Find where the given text appears and provide that cell's center as [x, y] coordinate. 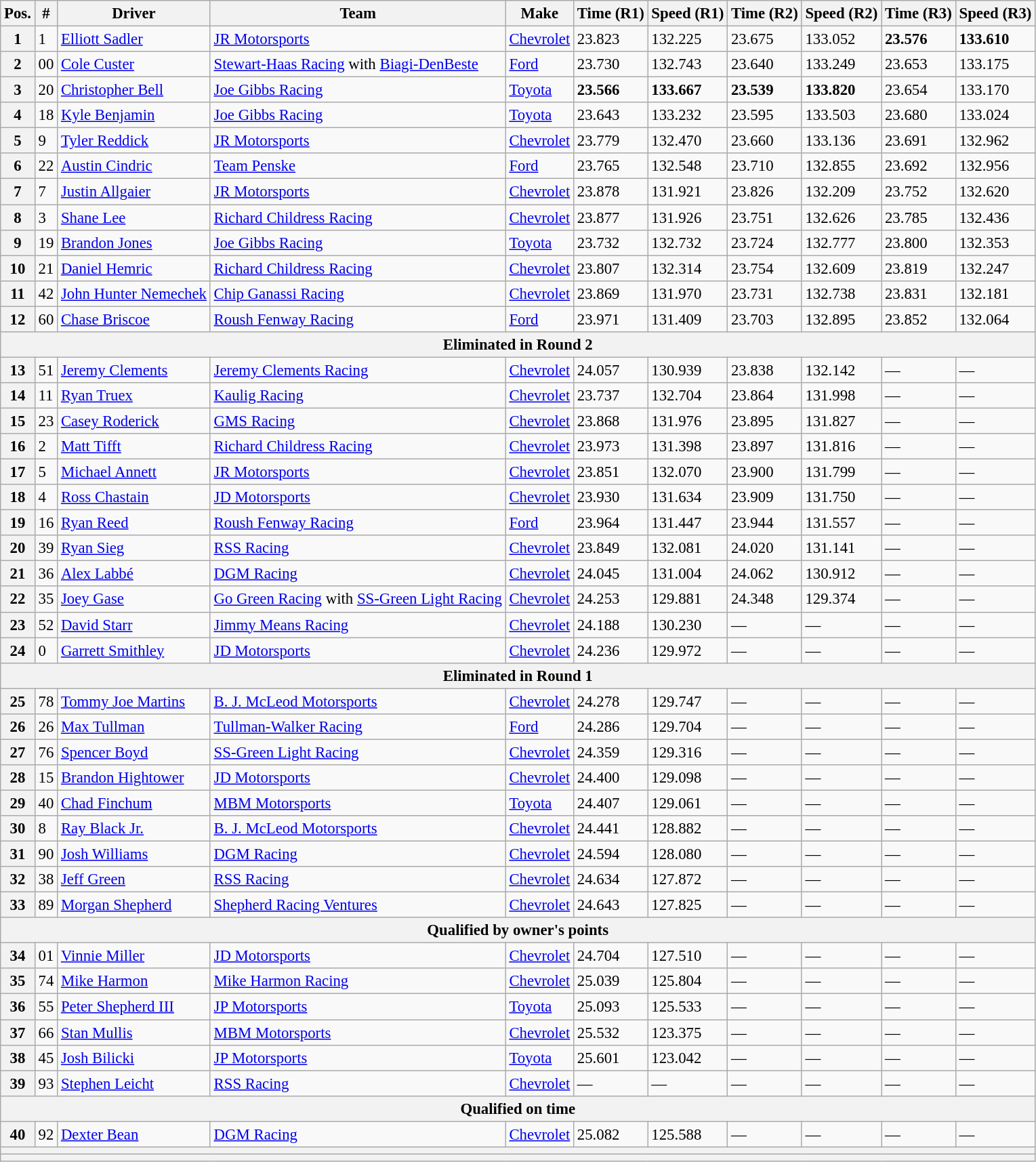
23.539 [765, 90]
131.141 [842, 548]
131.447 [688, 523]
123.042 [688, 1058]
23.849 [611, 548]
0 [46, 650]
00 [46, 64]
Vinnie Miller [134, 956]
25.601 [611, 1058]
23.831 [919, 293]
23.864 [765, 396]
127.510 [688, 956]
132.743 [688, 64]
Elliott Sadler [134, 39]
Ray Black Jr. [134, 829]
23.895 [765, 421]
133.249 [842, 64]
23.732 [611, 243]
90 [46, 854]
132.225 [688, 39]
Ross Chastain [134, 497]
Stewart-Haas Racing with Biagi-DenBeste [358, 64]
131.921 [688, 192]
131.976 [688, 421]
Alex Labbé [134, 574]
24.236 [611, 650]
127.825 [688, 905]
52 [46, 625]
30 [18, 829]
132.548 [688, 166]
Spencer Boyd [134, 752]
Tommy Joe Martins [134, 701]
24.020 [765, 548]
Qualified on time [518, 1108]
32 [18, 879]
Dexter Bean [134, 1134]
23.751 [765, 217]
Josh Bilicki [134, 1058]
01 [46, 956]
131.634 [688, 497]
Chad Finchum [134, 803]
Brandon Jones [134, 243]
12 [18, 319]
74 [46, 982]
24.359 [611, 752]
131.998 [842, 396]
131.799 [842, 472]
132.626 [842, 217]
131.004 [688, 574]
132.704 [688, 396]
Chip Ganassi Racing [358, 293]
25.532 [611, 1033]
131.398 [688, 447]
23.680 [919, 115]
Max Tullman [134, 727]
23.909 [765, 497]
23.800 [919, 243]
31 [18, 854]
24.188 [611, 625]
23.826 [765, 192]
23.654 [919, 90]
24.634 [611, 879]
Austin Cindric [134, 166]
55 [46, 1007]
23.703 [765, 319]
24.253 [611, 600]
129.098 [688, 778]
92 [46, 1134]
23.852 [919, 319]
23.869 [611, 293]
133.820 [842, 90]
123.375 [688, 1033]
78 [46, 701]
23.930 [611, 497]
129.972 [688, 650]
131.926 [688, 217]
24.643 [611, 905]
Go Green Racing with SS-Green Light Racing [358, 600]
Casey Roderick [134, 421]
Jeremy Clements Racing [358, 370]
23.823 [611, 39]
24.407 [611, 803]
Shane Lee [134, 217]
Make [539, 14]
23.807 [611, 268]
23.566 [611, 90]
28 [18, 778]
23.691 [919, 141]
Ryan Sieg [134, 548]
Time (R2) [765, 14]
Eliminated in Round 1 [518, 676]
23.878 [611, 192]
23.944 [765, 523]
60 [46, 319]
131.557 [842, 523]
131.409 [688, 319]
Justin Allgaier [134, 192]
93 [46, 1083]
Michael Annett [134, 472]
SS-Green Light Racing [358, 752]
23.643 [611, 115]
125.804 [688, 982]
132.962 [995, 141]
23.660 [765, 141]
David Starr [134, 625]
132.738 [842, 293]
Peter Shepherd III [134, 1007]
29 [18, 803]
Team Penske [358, 166]
89 [46, 905]
23.868 [611, 421]
51 [46, 370]
23.900 [765, 472]
133.170 [995, 90]
23.964 [611, 523]
127.872 [688, 879]
23.737 [611, 396]
Driver [134, 14]
GMS Racing [358, 421]
24 [18, 650]
131.970 [688, 293]
24.286 [611, 727]
132.247 [995, 268]
Speed (R3) [995, 14]
23.897 [765, 447]
Time (R3) [919, 14]
66 [46, 1033]
132.209 [842, 192]
133.610 [995, 39]
Team [358, 14]
24.278 [611, 701]
23.752 [919, 192]
Tyler Reddick [134, 141]
23.765 [611, 166]
129.747 [688, 701]
Kyle Benjamin [134, 115]
132.064 [995, 319]
10 [18, 268]
Stan Mullis [134, 1033]
Qualified by owner's points [518, 930]
24.062 [765, 574]
Daniel Hemric [134, 268]
23.724 [765, 243]
Pos. [18, 14]
25.093 [611, 1007]
125.588 [688, 1134]
42 [46, 293]
129.061 [688, 803]
Josh Williams [134, 854]
132.956 [995, 166]
132.142 [842, 370]
Stephen Leicht [134, 1083]
133.232 [688, 115]
23.653 [919, 64]
Ryan Reed [134, 523]
130.939 [688, 370]
Mike Harmon [134, 982]
Jeff Green [134, 879]
27 [18, 752]
17 [18, 472]
33 [18, 905]
25 [18, 701]
129.316 [688, 752]
Joey Gase [134, 600]
132.081 [688, 548]
24.348 [765, 600]
130.230 [688, 625]
125.533 [688, 1007]
132.353 [995, 243]
25.039 [611, 982]
23.640 [765, 64]
23.779 [611, 141]
25.082 [611, 1134]
132.732 [688, 243]
23.754 [765, 268]
23.785 [919, 217]
133.667 [688, 90]
Speed (R1) [688, 14]
24.400 [611, 778]
133.136 [842, 141]
Mike Harmon Racing [358, 982]
24.594 [611, 854]
Shepherd Racing Ventures [358, 905]
130.912 [842, 574]
Jimmy Means Racing [358, 625]
23.675 [765, 39]
129.704 [688, 727]
23.595 [765, 115]
23.971 [611, 319]
14 [18, 396]
23.730 [611, 64]
Matt Tifft [134, 447]
76 [46, 752]
129.881 [688, 600]
133.503 [842, 115]
Tullman-Walker Racing [358, 727]
45 [46, 1058]
132.620 [995, 192]
24.045 [611, 574]
23.851 [611, 472]
132.777 [842, 243]
23.731 [765, 293]
# [46, 14]
23.973 [611, 447]
23.819 [919, 268]
23.692 [919, 166]
Cole Custer [134, 64]
23.877 [611, 217]
Chase Briscoe [134, 319]
13 [18, 370]
24.057 [611, 370]
132.436 [995, 217]
132.895 [842, 319]
Kaulig Racing [358, 396]
132.070 [688, 472]
24.704 [611, 956]
23.710 [765, 166]
128.080 [688, 854]
132.181 [995, 293]
Eliminated in Round 2 [518, 345]
37 [18, 1033]
Jeremy Clements [134, 370]
133.052 [842, 39]
Christopher Bell [134, 90]
133.024 [995, 115]
Speed (R2) [842, 14]
128.882 [688, 829]
23.576 [919, 39]
Ryan Truex [134, 396]
133.175 [995, 64]
34 [18, 956]
132.314 [688, 268]
129.374 [842, 600]
23.838 [765, 370]
Brandon Hightower [134, 778]
Time (R1) [611, 14]
Garrett Smithley [134, 650]
John Hunter Nemechek [134, 293]
132.609 [842, 268]
132.855 [842, 166]
132.470 [688, 141]
24.441 [611, 829]
Morgan Shepherd [134, 905]
131.750 [842, 497]
131.816 [842, 447]
6 [18, 166]
131.827 [842, 421]
